Determine the (X, Y) coordinate at the center of the cell enclosing the given text.  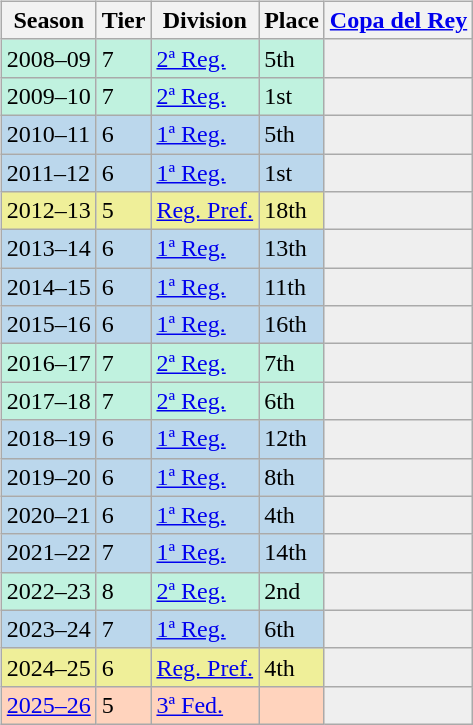
16th (292, 325)
2008–09 (48, 58)
2023–24 (48, 629)
13th (292, 249)
Place (292, 20)
18th (292, 211)
12th (292, 439)
2025–26 (48, 705)
2015–16 (48, 325)
Copa del Rey (398, 20)
2011–12 (48, 173)
2013–14 (48, 249)
2010–11 (48, 134)
2nd (292, 591)
7th (292, 363)
Tier (124, 20)
3ª Fed. (205, 705)
8th (292, 477)
2009–10 (48, 96)
2014–15 (48, 287)
8 (124, 591)
11th (292, 287)
Season (48, 20)
2012–13 (48, 211)
2016–17 (48, 363)
2018–19 (48, 439)
2020–21 (48, 515)
2022–23 (48, 591)
2021–22 (48, 553)
2024–25 (48, 667)
14th (292, 553)
2019–20 (48, 477)
Division (205, 20)
2017–18 (48, 401)
